Return the [X, Y] coordinate for the center point of the cell that contains the specified text.  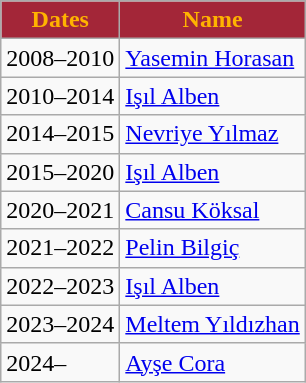
2020–2021 [60, 210]
2022–2023 [60, 286]
2008–2010 [60, 58]
2014–2015 [60, 134]
2023–2024 [60, 324]
Dates [60, 20]
Nevriye Yılmaz [212, 134]
Meltem Yıldızhan [212, 324]
Cansu Köksal [212, 210]
2021–2022 [60, 248]
2010–2014 [60, 96]
Ayşe Cora [212, 362]
Name [212, 20]
2024– [60, 362]
Yasemin Horasan [212, 58]
2015–2020 [60, 172]
Pelin Bilgiç [212, 248]
